For the text-containing cell, return its midpoint in [X, Y] coordinate format. 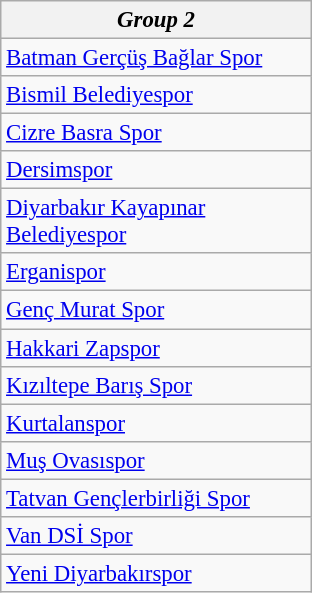
Dersimspor [156, 170]
Tatvan Gençlerbirliği Spor [156, 498]
Van DSİ Spor [156, 536]
Muş Ovasıspor [156, 460]
Yeni Diyarbakırspor [156, 573]
Kızıltepe Barış Spor [156, 385]
Group 2 [156, 20]
Diyarbakır Kayapınar Belediyespor [156, 222]
Kurtalanspor [156, 423]
Bismil Belediyespor [156, 95]
Batman Gerçüş Bağlar Spor [156, 58]
Hakkari Zapspor [156, 348]
Cizre Basra Spor [156, 133]
Erganispor [156, 273]
Genç Murat Spor [156, 310]
